Scan for the cell matching the given text and deliver its (x, y) coordinate at center. 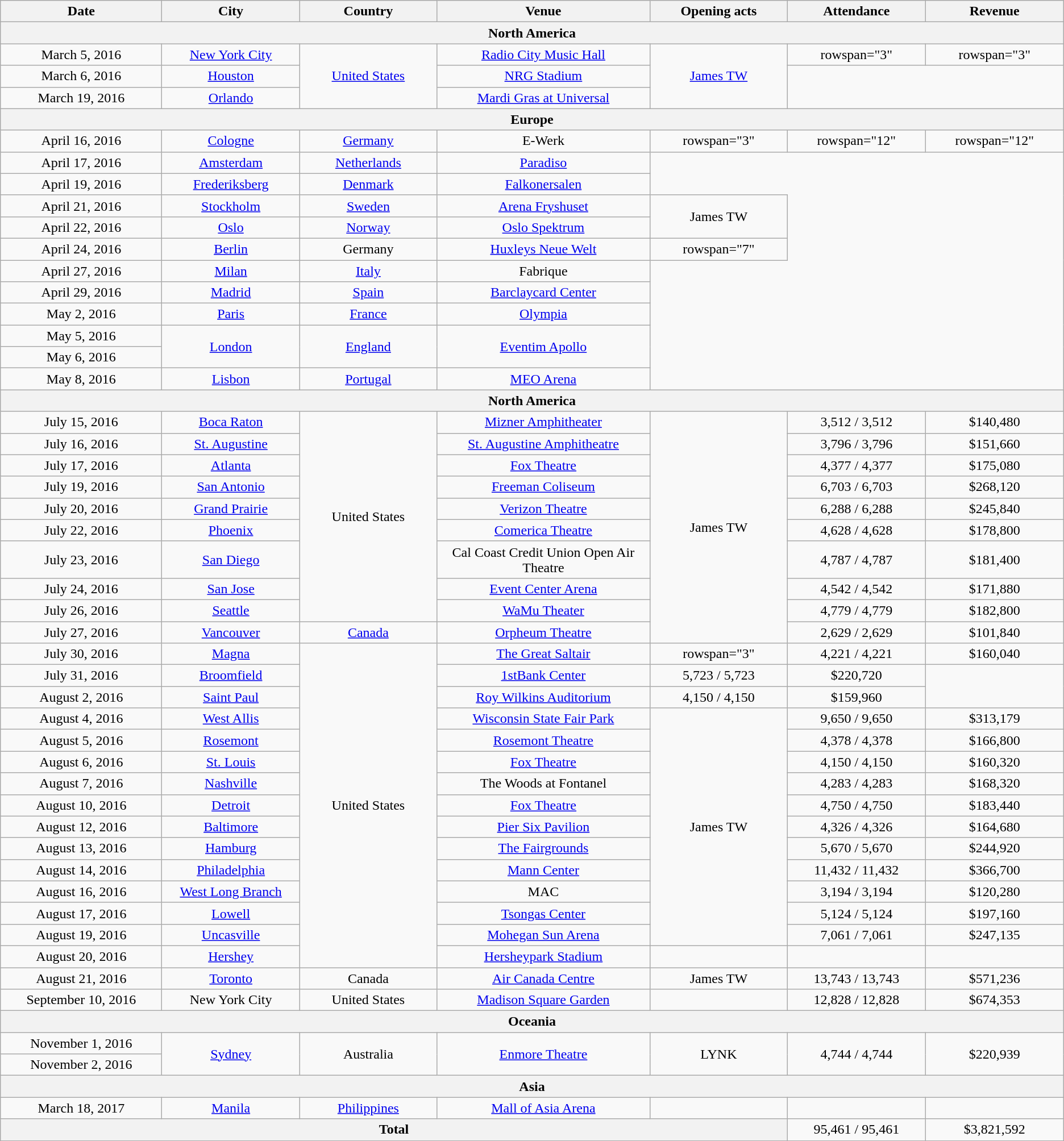
$101,840 (995, 632)
Rosemont Theatre (543, 740)
Norway (368, 227)
Netherlands (368, 163)
$220,939 (995, 1054)
4,283 / 4,283 (856, 784)
Magna (231, 654)
Europe (532, 119)
San Jose (231, 589)
April 21, 2016 (81, 206)
Radio City Music Hall (543, 55)
August 5, 2016 (81, 740)
Verizon Theatre (543, 509)
September 10, 2016 (81, 1000)
Falkonersalen (543, 184)
April 16, 2016 (81, 141)
$183,440 (995, 805)
August 17, 2016 (81, 913)
3,512 / 3,512 (856, 422)
England (368, 347)
4,628 / 4,628 (856, 530)
Mall of Asia Arena (543, 1108)
March 19, 2016 (81, 98)
4,326 / 4,326 (856, 827)
Madison Square Garden (543, 1000)
March 6, 2016 (81, 76)
$366,700 (995, 870)
August 4, 2016 (81, 719)
Total (394, 1130)
Hershey (231, 956)
Enmore Theatre (543, 1054)
5,124 / 5,124 (856, 913)
Mann Center (543, 870)
St. Louis (231, 762)
July 16, 2016 (81, 444)
August 21, 2016 (81, 978)
Tsongas Center (543, 913)
Barclaycard Center (543, 293)
July 17, 2016 (81, 465)
$159,960 (856, 697)
12,828 / 12,828 (856, 1000)
Mizner Amphitheater (543, 422)
7,061 / 7,061 (856, 935)
4,377 / 4,377 (856, 465)
Orpheum Theatre (543, 632)
March 18, 2017 (81, 1108)
April 19, 2016 (81, 184)
Milan (231, 271)
August 10, 2016 (81, 805)
Cal Coast Credit Union Open Air Theatre (543, 559)
5,723 / 5,723 (718, 676)
$166,800 (995, 740)
Asia (532, 1086)
Toronto (231, 978)
Philippines (368, 1108)
July 27, 2016 (81, 632)
Denmark (368, 184)
May 8, 2016 (81, 379)
Baltimore (231, 827)
July 22, 2016 (81, 530)
$140,480 (995, 422)
August 2, 2016 (81, 697)
Cologne (231, 141)
$160,040 (995, 654)
Mardi Gras at Universal (543, 98)
St. Augustine (231, 444)
Country (368, 11)
Frederiksberg (231, 184)
Event Center Arena (543, 589)
Oslo (231, 227)
August 6, 2016 (81, 762)
Lowell (231, 913)
Paris (231, 314)
$3,821,592 (995, 1130)
August 12, 2016 (81, 827)
March 5, 2016 (81, 55)
April 27, 2016 (81, 271)
4,542 / 4,542 (856, 589)
4,750 / 4,750 (856, 805)
Oceania (532, 1022)
August 19, 2016 (81, 935)
Berlin (231, 249)
April 17, 2016 (81, 163)
City (231, 11)
Detroit (231, 805)
LYNK (718, 1054)
Arena Fryshuset (543, 206)
May 6, 2016 (81, 357)
Grand Prairie (231, 509)
Revenue (995, 11)
Huxleys Neue Welt (543, 249)
July 20, 2016 (81, 509)
$168,320 (995, 784)
Roy Wilkins Auditorium (543, 697)
Wisconsin State Fair Park (543, 719)
Air Canada Centre (543, 978)
$674,353 (995, 1000)
Fabrique (543, 271)
Freeman Coliseum (543, 487)
Houston (231, 76)
Seattle (231, 610)
Vancouver (231, 632)
4,221 / 4,221 (856, 654)
3,796 / 3,796 (856, 444)
August 20, 2016 (81, 956)
Phoenix (231, 530)
November 2, 2016 (81, 1065)
$160,320 (995, 762)
$120,280 (995, 892)
Mohegan Sun Arena (543, 935)
4,779 / 4,779 (856, 610)
Venue (543, 11)
4,378 / 4,378 (856, 740)
Opening acts (718, 11)
France (368, 314)
4,787 / 4,787 (856, 559)
Sydney (231, 1054)
Oslo Spektrum (543, 227)
April 29, 2016 (81, 293)
9,650 / 9,650 (856, 719)
$175,080 (995, 465)
August 13, 2016 (81, 848)
Rosemont (231, 740)
$571,236 (995, 978)
July 26, 2016 (81, 610)
April 22, 2016 (81, 227)
$197,160 (995, 913)
$171,880 (995, 589)
Amsterdam (231, 163)
Eventim Apollo (543, 347)
The Fairgrounds (543, 848)
Stockholm (231, 206)
$313,179 (995, 719)
4,744 / 4,744 (856, 1054)
E-Werk (543, 141)
NRG Stadium (543, 76)
Attendance (856, 11)
Broomfield (231, 676)
1stBank Center (543, 676)
Italy (368, 271)
6,703 / 6,703 (856, 487)
July 19, 2016 (81, 487)
San Diego (231, 559)
July 31, 2016 (81, 676)
$151,660 (995, 444)
Hersheypark Stadium (543, 956)
London (231, 347)
Paradiso (543, 163)
July 30, 2016 (81, 654)
Atlanta (231, 465)
$220,720 (856, 676)
$247,135 (995, 935)
95,461 / 95,461 (856, 1130)
$268,120 (995, 487)
Hamburg (231, 848)
Manila (231, 1108)
August 16, 2016 (81, 892)
11,432 / 11,432 (856, 870)
$164,680 (995, 827)
Portugal (368, 379)
West Allis (231, 719)
August 7, 2016 (81, 784)
Pier Six Pavilion (543, 827)
Olympia (543, 314)
West Long Branch (231, 892)
2,629 / 2,629 (856, 632)
MAC (543, 892)
August 14, 2016 (81, 870)
Spain (368, 293)
November 1, 2016 (81, 1043)
Boca Raton (231, 422)
6,288 / 6,288 (856, 509)
13,743 / 13,743 (856, 978)
MEO Arena (543, 379)
Uncasville (231, 935)
Orlando (231, 98)
San Antonio (231, 487)
$182,800 (995, 610)
Comerica Theatre (543, 530)
July 23, 2016 (81, 559)
Saint Paul (231, 697)
Date (81, 11)
The Woods at Fontanel (543, 784)
Lisbon (231, 379)
May 2, 2016 (81, 314)
Nashville (231, 784)
May 5, 2016 (81, 336)
3,194 / 3,194 (856, 892)
July 15, 2016 (81, 422)
$178,800 (995, 530)
5,670 / 5,670 (856, 848)
$181,400 (995, 559)
Sweden (368, 206)
Australia (368, 1054)
St. Augustine Amphitheatre (543, 444)
$245,840 (995, 509)
WaMu Theater (543, 610)
Madrid (231, 293)
April 24, 2016 (81, 249)
$244,920 (995, 848)
July 24, 2016 (81, 589)
rowspan="7" (718, 249)
The Great Saltair (543, 654)
Philadelphia (231, 870)
